Output the (X, Y) coordinate of the center of the cell containing the given text.  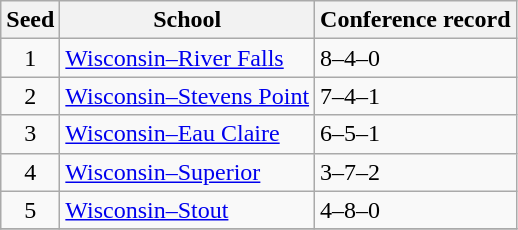
4 (30, 172)
School (188, 20)
3 (30, 134)
3–7–2 (416, 172)
6–5–1 (416, 134)
Wisconsin–Superior (188, 172)
8–4–0 (416, 58)
7–4–1 (416, 96)
Wisconsin–Stout (188, 210)
4–8–0 (416, 210)
2 (30, 96)
Wisconsin–Stevens Point (188, 96)
Wisconsin–Eau Claire (188, 134)
1 (30, 58)
Wisconsin–River Falls (188, 58)
Conference record (416, 20)
Seed (30, 20)
5 (30, 210)
